Find where the given text appears and provide that cell's center as [x, y] coordinate. 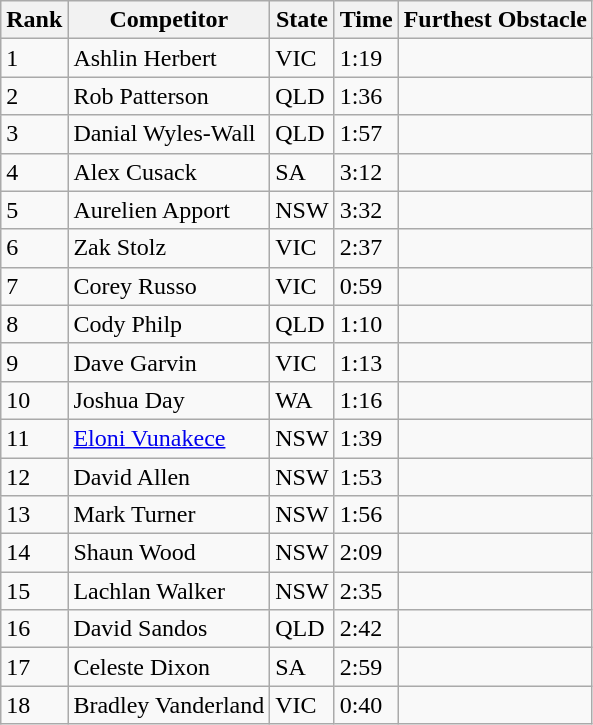
9 [34, 362]
Danial Wyles-Wall [169, 134]
Bradley Vanderland [169, 705]
2:35 [366, 591]
Zak Stolz [169, 248]
Alex Cusack [169, 172]
1 [34, 58]
State [302, 20]
1:39 [366, 438]
3:12 [366, 172]
1:57 [366, 134]
Celeste Dixon [169, 667]
15 [34, 591]
18 [34, 705]
14 [34, 553]
WA [302, 400]
Dave Garvin [169, 362]
4 [34, 172]
2:37 [366, 248]
1:53 [366, 477]
1:13 [366, 362]
Time [366, 20]
13 [34, 515]
0:40 [366, 705]
8 [34, 324]
10 [34, 400]
Eloni Vunakece [169, 438]
17 [34, 667]
2:42 [366, 629]
Corey Russo [169, 286]
Joshua Day [169, 400]
1:56 [366, 515]
1:16 [366, 400]
6 [34, 248]
Ashlin Herbert [169, 58]
Aurelien Apport [169, 210]
Furthest Obstacle [495, 20]
1:36 [366, 96]
Cody Philp [169, 324]
Shaun Wood [169, 553]
Rob Patterson [169, 96]
5 [34, 210]
12 [34, 477]
0:59 [366, 286]
Mark Turner [169, 515]
3:32 [366, 210]
7 [34, 286]
1:10 [366, 324]
11 [34, 438]
David Allen [169, 477]
2:59 [366, 667]
1:19 [366, 58]
Rank [34, 20]
David Sandos [169, 629]
3 [34, 134]
2:09 [366, 553]
Competitor [169, 20]
2 [34, 96]
Lachlan Walker [169, 591]
16 [34, 629]
